Detect which cell encompasses the target text, then output its [x, y] center coordinate. 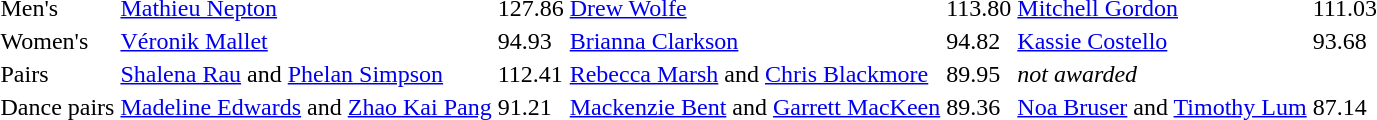
112.41 [530, 74]
not awarded [1162, 74]
89.95 [979, 74]
94.82 [979, 41]
94.93 [530, 41]
Shalena Rau and Phelan Simpson [306, 74]
Kassie Costello [1162, 41]
Brianna Clarkson [755, 41]
Véronik Mallet [306, 41]
Rebecca Marsh and Chris Blackmore [755, 74]
